Detect which cell encompasses the target text, then output its (X, Y) center coordinate. 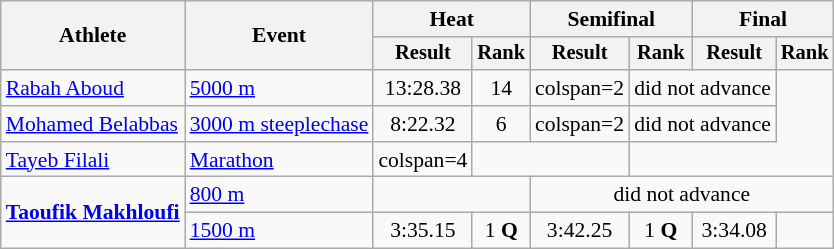
Rabah Aboud (93, 88)
Mohamed Belabbas (93, 124)
Final (764, 19)
13:28.38 (422, 88)
Heat (452, 19)
Semifinal (612, 19)
Event (280, 36)
800 m (280, 195)
Athlete (93, 36)
3:42.25 (580, 231)
Marathon (280, 160)
Tayeb Filali (93, 160)
6 (501, 124)
3000 m steeplechase (280, 124)
14 (501, 88)
3:35.15 (422, 231)
8:22.32 (422, 124)
colspan=4 (422, 160)
1500 m (280, 231)
Taoufik Makhloufi (93, 212)
5000 m (280, 88)
3:34.08 (734, 231)
